Extract the (x, y) coordinate from the center of the cell holding the provided text.  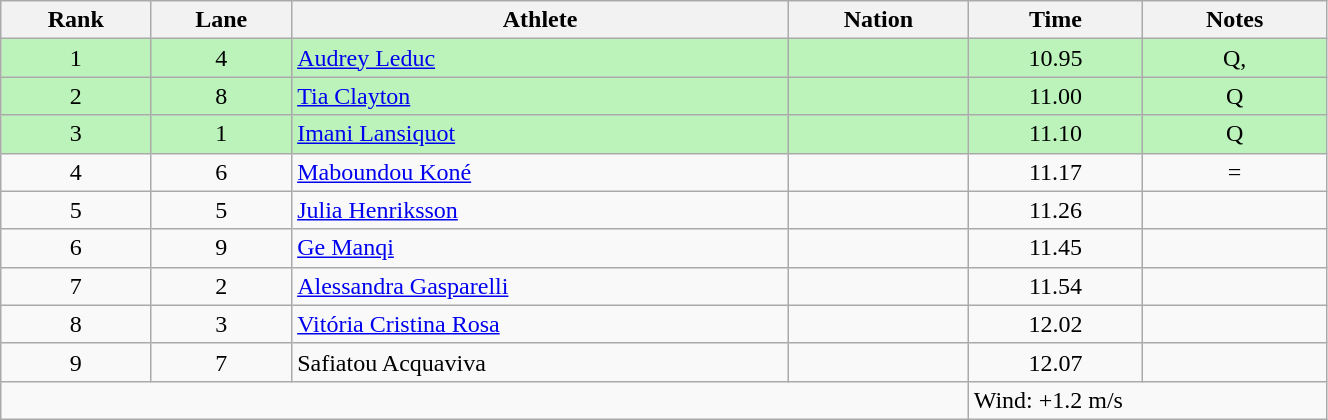
Q, (1235, 58)
11.54 (1056, 286)
11.00 (1056, 96)
Imani Lansiquot (540, 134)
Nation (878, 20)
Tia Clayton (540, 96)
Athlete (540, 20)
Audrey Leduc (540, 58)
11.26 (1056, 210)
12.02 (1056, 324)
Rank (76, 20)
Notes (1235, 20)
Vitória Cristina Rosa (540, 324)
Safiatou Acquaviva (540, 362)
= (1235, 172)
Alessandra Gasparelli (540, 286)
11.17 (1056, 172)
11.10 (1056, 134)
Time (1056, 20)
Maboundou Koné (540, 172)
12.07 (1056, 362)
10.95 (1056, 58)
11.45 (1056, 248)
Ge Manqi (540, 248)
Julia Henriksson (540, 210)
Wind: +1.2 m/s (1147, 400)
Lane (222, 20)
